Extract the [x, y] coordinate from the center of the cell holding the provided text.  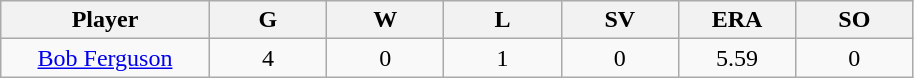
W [386, 20]
4 [268, 58]
1 [502, 58]
Player [106, 20]
5.59 [736, 58]
Bob Ferguson [106, 58]
SV [620, 20]
L [502, 20]
G [268, 20]
ERA [736, 20]
SO [854, 20]
